Extract the [x, y] coordinate from the center of the cell holding the provided text.  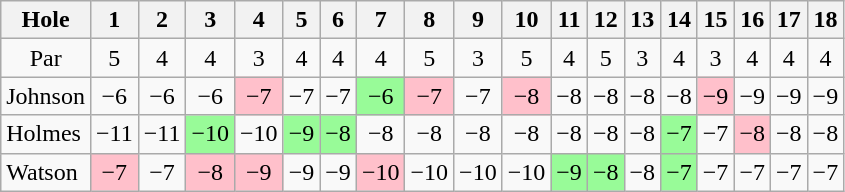
12 [606, 20]
14 [680, 20]
2 [162, 20]
9 [478, 20]
8 [430, 20]
15 [716, 20]
7 [380, 20]
Watson [46, 172]
6 [338, 20]
18 [826, 20]
10 [526, 20]
Par [46, 58]
1 [114, 20]
Hole [46, 20]
Johnson [46, 96]
16 [752, 20]
13 [642, 20]
11 [570, 20]
Holmes [46, 134]
17 [788, 20]
